Identify which cell holds the provided text, then report its [X, Y] central coordinate. 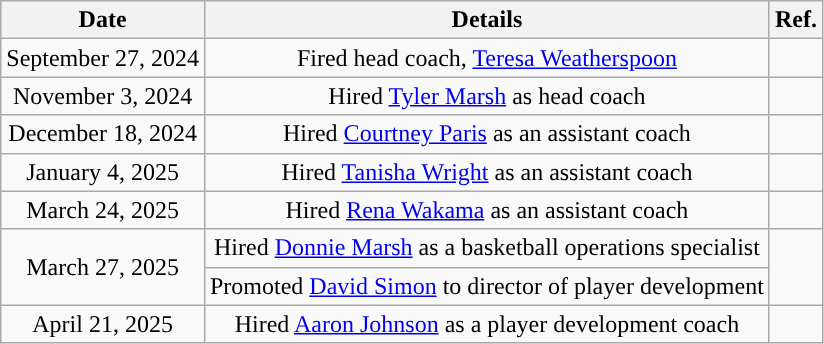
Hired Donnie Marsh as a basketball operations specialist [486, 248]
April 21, 2025 [103, 324]
November 3, 2024 [103, 96]
March 27, 2025 [103, 267]
December 18, 2024 [103, 134]
Promoted David Simon to director of player development [486, 286]
Details [486, 20]
Ref. [796, 20]
Fired head coach, Teresa Weatherspoon [486, 58]
Hired Aaron Johnson as a player development coach [486, 324]
January 4, 2025 [103, 172]
Hired Rena Wakama as an assistant coach [486, 210]
Hired Courtney Paris as an assistant coach [486, 134]
Date [103, 20]
Hired Tyler Marsh as head coach [486, 96]
September 27, 2024 [103, 58]
March 24, 2025 [103, 210]
Hired Tanisha Wright as an assistant coach [486, 172]
